Pinpoint the cell where the given text exists, returning its [x, y] midpoint coordinate. 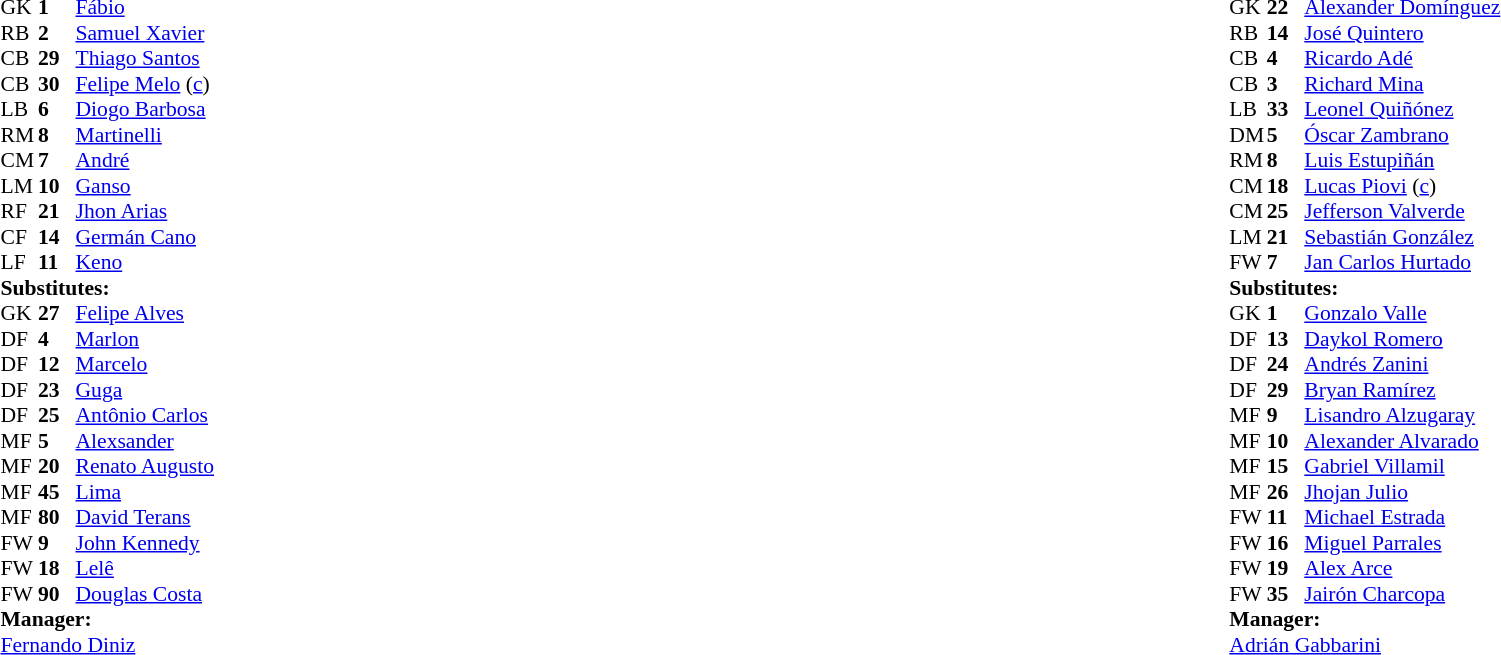
Antônio Carlos [146, 415]
Lisandro Alzugaray [1402, 415]
6 [57, 109]
Alexander Alvarado [1402, 441]
Lucas Piovi (c) [1402, 186]
Jhojan Julio [1402, 492]
24 [1286, 365]
80 [57, 517]
27 [57, 313]
3 [1286, 84]
Óscar Zambrano [1402, 135]
Renato Augusto [146, 467]
Douglas Costa [146, 594]
16 [1286, 543]
Gonzalo Valle [1402, 313]
RF [19, 211]
David Terans [146, 517]
Luis Estupiñán [1402, 161]
Leonel Quiñónez [1402, 109]
José Quintero [1402, 33]
26 [1286, 492]
Thiago Santos [146, 59]
DM [1248, 135]
23 [57, 390]
Jan Carlos Hurtado [1402, 263]
Lelê [146, 569]
Keno [146, 263]
Gabriel Villamil [1402, 467]
Diogo Barbosa [146, 109]
Felipe Alves [146, 313]
Marlon [146, 339]
Germán Cano [146, 237]
Lima [146, 492]
2 [57, 33]
20 [57, 467]
45 [57, 492]
13 [1286, 339]
Alexsander [146, 441]
Jhon Arias [146, 211]
LF [19, 263]
Jefferson Valverde [1402, 211]
Guga [146, 390]
15 [1286, 467]
1 [1286, 313]
Daykol Romero [1402, 339]
Felipe Melo (c) [146, 84]
30 [57, 84]
Sebastián González [1402, 237]
Alex Arce [1402, 569]
André [146, 161]
Samuel Xavier [146, 33]
Marcelo [146, 365]
Michael Estrada [1402, 517]
Ricardo Adé [1402, 59]
90 [57, 594]
Richard Mina [1402, 84]
35 [1286, 594]
Martinelli [146, 135]
Bryan Ramírez [1402, 390]
33 [1286, 109]
12 [57, 365]
Miguel Parrales [1402, 543]
Andrés Zanini [1402, 365]
19 [1286, 569]
Ganso [146, 186]
Jairón Charcopa [1402, 594]
CF [19, 237]
John Kennedy [146, 543]
